Return (X, Y) of the center of cell containing provided text 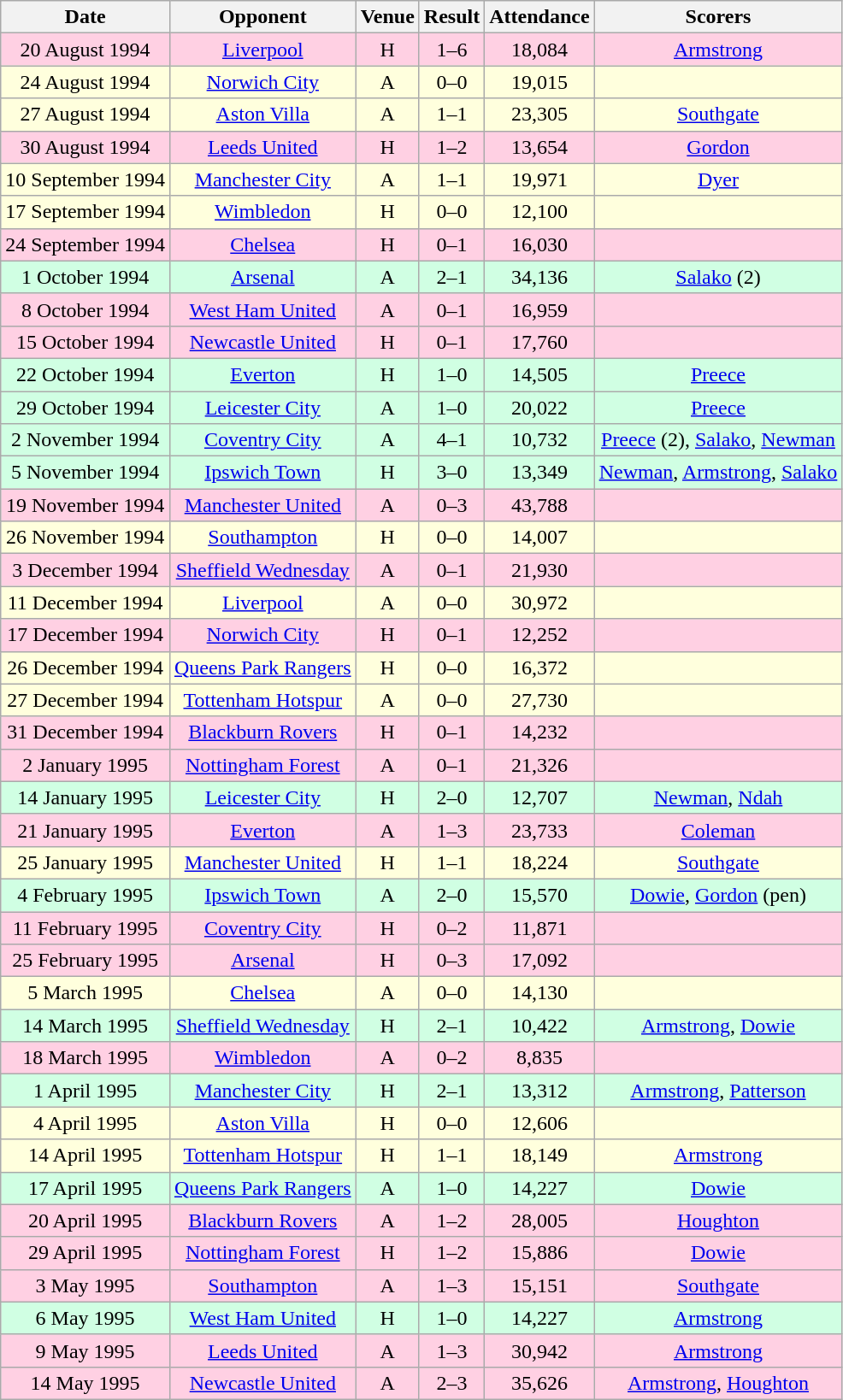
2 November 1994 (85, 440)
26 December 1994 (85, 668)
30,942 (539, 1350)
23,733 (539, 830)
15 October 1994 (85, 342)
23,305 (539, 115)
22 October 1994 (85, 374)
3 December 1994 (85, 570)
Armstrong, Dowie (718, 1026)
18,084 (539, 50)
Houghton (718, 1221)
Dyer (718, 179)
15,151 (539, 1285)
18 March 1995 (85, 1058)
10,422 (539, 1026)
11 February 1995 (85, 927)
19,015 (539, 82)
2–3 (451, 1383)
17,760 (539, 342)
26 November 1994 (85, 538)
Result (451, 17)
19 November 1994 (85, 505)
27,730 (539, 700)
17 December 1994 (85, 635)
Gordon (718, 147)
16,959 (539, 309)
8,835 (539, 1058)
15,570 (539, 895)
29 April 1995 (85, 1253)
14 January 1995 (85, 797)
30 August 1994 (85, 147)
18,224 (539, 862)
25 January 1995 (85, 862)
12,100 (539, 212)
14 May 1995 (85, 1383)
3 May 1995 (85, 1285)
24 August 1994 (85, 82)
8 October 1994 (85, 309)
13,349 (539, 473)
12,606 (539, 1123)
Venue (387, 17)
Newman, Ndah (718, 797)
15,886 (539, 1253)
20,022 (539, 408)
43,788 (539, 505)
14 March 1995 (85, 1026)
17,092 (539, 961)
27 August 1994 (85, 115)
35,626 (539, 1383)
Date (85, 17)
Dowie, Gordon (pen) (718, 895)
Opponent (262, 17)
Scorers (718, 17)
4 February 1995 (85, 895)
17 April 1995 (85, 1188)
Preece (2), Salako, Newman (718, 440)
14,130 (539, 993)
9 May 1995 (85, 1350)
Salako (2) (718, 277)
1 October 1994 (85, 277)
31 December 1994 (85, 732)
29 October 1994 (85, 408)
1 April 1995 (85, 1091)
13,312 (539, 1091)
21,326 (539, 765)
27 December 1994 (85, 700)
Armstrong, Patterson (718, 1091)
18,149 (539, 1156)
Coleman (718, 830)
11,871 (539, 927)
12,252 (539, 635)
Newman, Armstrong, Salako (718, 473)
19,971 (539, 179)
16,372 (539, 668)
14,505 (539, 374)
4 April 1995 (85, 1123)
20 August 1994 (85, 50)
25 February 1995 (85, 961)
10,732 (539, 440)
3–0 (451, 473)
28,005 (539, 1221)
Attendance (539, 17)
24 September 1994 (85, 244)
14 April 1995 (85, 1156)
Armstrong, Houghton (718, 1383)
5 November 1994 (85, 473)
11 December 1994 (85, 603)
10 September 1994 (85, 179)
13,654 (539, 147)
20 April 1995 (85, 1221)
21 January 1995 (85, 830)
17 September 1994 (85, 212)
34,136 (539, 277)
4–1 (451, 440)
14,232 (539, 732)
6 May 1995 (85, 1318)
12,707 (539, 797)
1–6 (451, 50)
14,007 (539, 538)
16,030 (539, 244)
5 March 1995 (85, 993)
30,972 (539, 603)
2 January 1995 (85, 765)
21,930 (539, 570)
